Output the [X, Y] coordinate of the center of the cell containing the given text.  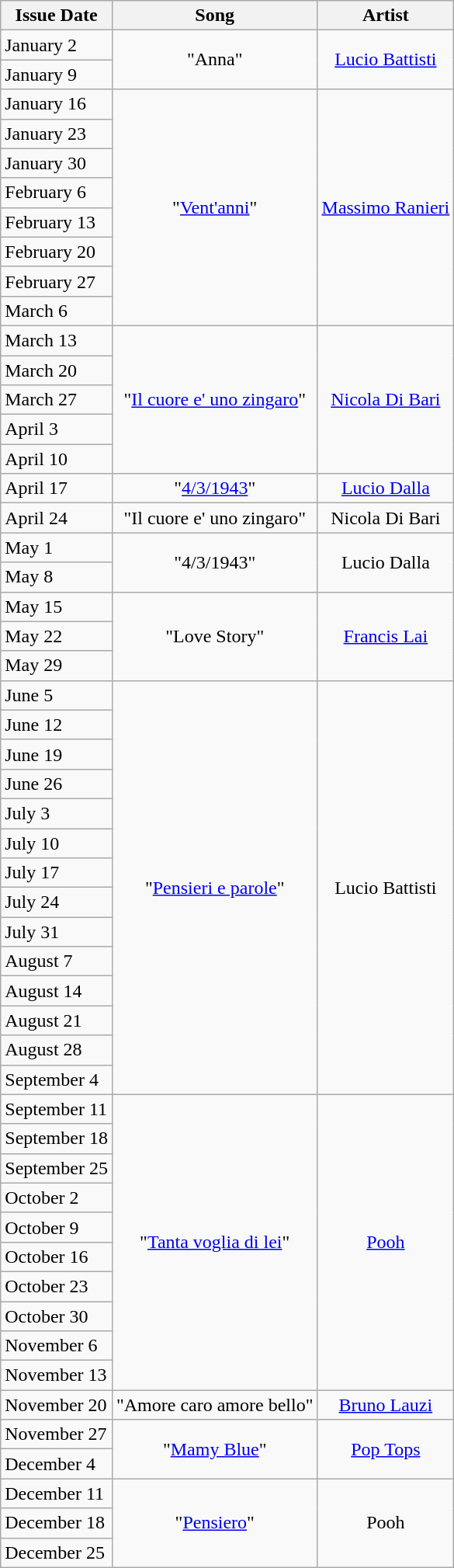
June 26 [57, 784]
April 17 [57, 488]
Massimo Ranieri [386, 207]
"Pensiero" [214, 1523]
July 17 [57, 873]
December 4 [57, 1464]
October 9 [57, 1227]
Song [214, 16]
May 8 [57, 577]
Bruno Lauzi [386, 1405]
June 19 [57, 754]
December 11 [57, 1493]
October 30 [57, 1316]
July 3 [57, 813]
May 15 [57, 607]
April 3 [57, 429]
"Vent'anni" [214, 207]
October 23 [57, 1286]
March 27 [57, 400]
"Amore caro amore bello" [214, 1405]
August 7 [57, 961]
January 23 [57, 134]
February 13 [57, 222]
Issue Date [57, 16]
April 10 [57, 459]
May 29 [57, 666]
August 28 [57, 1050]
February 27 [57, 281]
September 4 [57, 1080]
June 5 [57, 695]
February 6 [57, 193]
"Anna" [214, 60]
September 11 [57, 1109]
December 18 [57, 1523]
June 12 [57, 725]
"Love Story" [214, 636]
Francis Lai [386, 636]
Artist [386, 16]
May 22 [57, 636]
March 6 [57, 311]
November 6 [57, 1346]
February 20 [57, 252]
Pop Tops [386, 1449]
March 20 [57, 370]
"Mamy Blue" [214, 1449]
July 31 [57, 932]
January 9 [57, 75]
January 16 [57, 104]
September 25 [57, 1168]
August 21 [57, 1020]
December 25 [57, 1552]
August 14 [57, 991]
January 30 [57, 163]
November 27 [57, 1434]
November 13 [57, 1375]
March 13 [57, 340]
November 20 [57, 1405]
September 18 [57, 1139]
October 2 [57, 1198]
July 24 [57, 902]
"Tanta voglia di lei" [214, 1243]
April 24 [57, 518]
January 2 [57, 45]
May 1 [57, 548]
July 10 [57, 843]
"Pensieri e parole" [214, 887]
October 16 [57, 1257]
